Extract the (x, y) coordinate from the center of the cell holding the provided text.  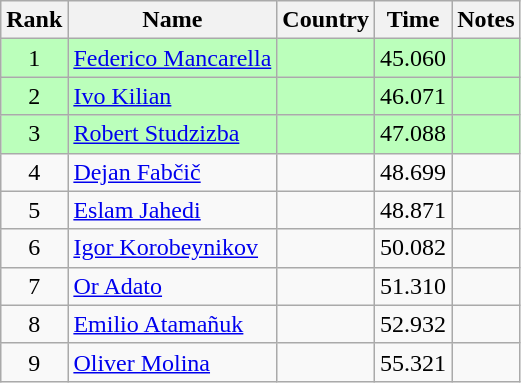
1 (34, 58)
Country (326, 20)
48.871 (414, 210)
Notes (486, 20)
Oliver Molina (172, 362)
4 (34, 172)
Federico Mancarella (172, 58)
2 (34, 96)
9 (34, 362)
7 (34, 286)
6 (34, 248)
Eslam Jahedi (172, 210)
Time (414, 20)
Rank (34, 20)
Dejan Fabčič (172, 172)
8 (34, 324)
Ivo Kilian (172, 96)
Emilio Atamañuk (172, 324)
50.082 (414, 248)
51.310 (414, 286)
46.071 (414, 96)
Or Adato (172, 286)
Robert Studzizba (172, 134)
3 (34, 134)
55.321 (414, 362)
45.060 (414, 58)
Igor Korobeynikov (172, 248)
5 (34, 210)
48.699 (414, 172)
47.088 (414, 134)
52.932 (414, 324)
Name (172, 20)
